Determine the (X, Y) coordinate at the center of the cell enclosing the given text.  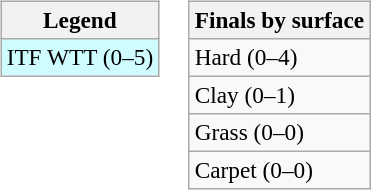
Legend (80, 20)
Clay (0–1) (279, 95)
Finals by surface (279, 20)
Carpet (0–0) (279, 171)
ITF WTT (0–5) (80, 57)
Hard (0–4) (279, 57)
Grass (0–0) (279, 133)
